Return the (X, Y) coordinate for the center point of the cell that contains the specified text.  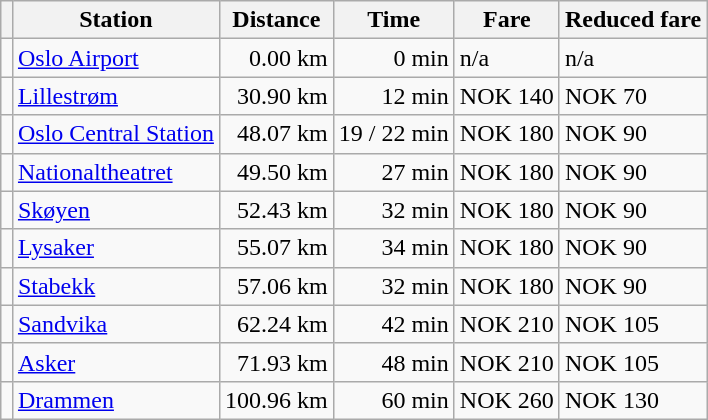
12 min (394, 96)
30.90 km (276, 96)
Nationaltheatret (116, 172)
71.93 km (276, 362)
57.06 km (276, 286)
Reduced fare (632, 20)
49.50 km (276, 172)
19 / 22 min (394, 134)
62.24 km (276, 324)
Distance (276, 20)
Station (116, 20)
Lysaker (116, 248)
Fare (506, 20)
NOK 70 (632, 96)
Lillestrøm (116, 96)
42 min (394, 324)
48.07 km (276, 134)
27 min (394, 172)
NOK 140 (506, 96)
NOK 130 (632, 400)
34 min (394, 248)
48 min (394, 362)
Stabekk (116, 286)
100.96 km (276, 400)
Oslo Central Station (116, 134)
Drammen (116, 400)
Time (394, 20)
0 min (394, 58)
55.07 km (276, 248)
Oslo Airport (116, 58)
Asker (116, 362)
60 min (394, 400)
Skøyen (116, 210)
52.43 km (276, 210)
Sandvika (116, 324)
NOK 260 (506, 400)
0.00 km (276, 58)
